Extract the (x, y) coordinate from the center of the cell holding the provided text.  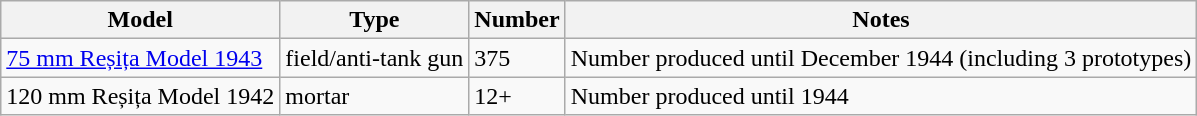
mortar (374, 96)
field/anti-tank gun (374, 58)
Number (517, 20)
12+ (517, 96)
Notes (881, 20)
120 mm Reșița Model 1942 (140, 96)
Type (374, 20)
375 (517, 58)
Number produced until 1944 (881, 96)
Number produced until December 1944 (including 3 prototypes) (881, 58)
75 mm Reșița Model 1943 (140, 58)
Model (140, 20)
